For the text-containing cell, return its midpoint in [x, y] coordinate format. 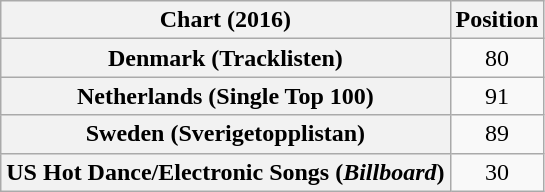
30 [497, 172]
US Hot Dance/Electronic Songs (Billboard) [226, 172]
Netherlands (Single Top 100) [226, 96]
91 [497, 96]
Denmark (Tracklisten) [226, 58]
Sweden (Sverigetopplistan) [226, 134]
Position [497, 20]
89 [497, 134]
Chart (2016) [226, 20]
80 [497, 58]
